Pinpoint the cell where the given text exists, returning its [X, Y] midpoint coordinate. 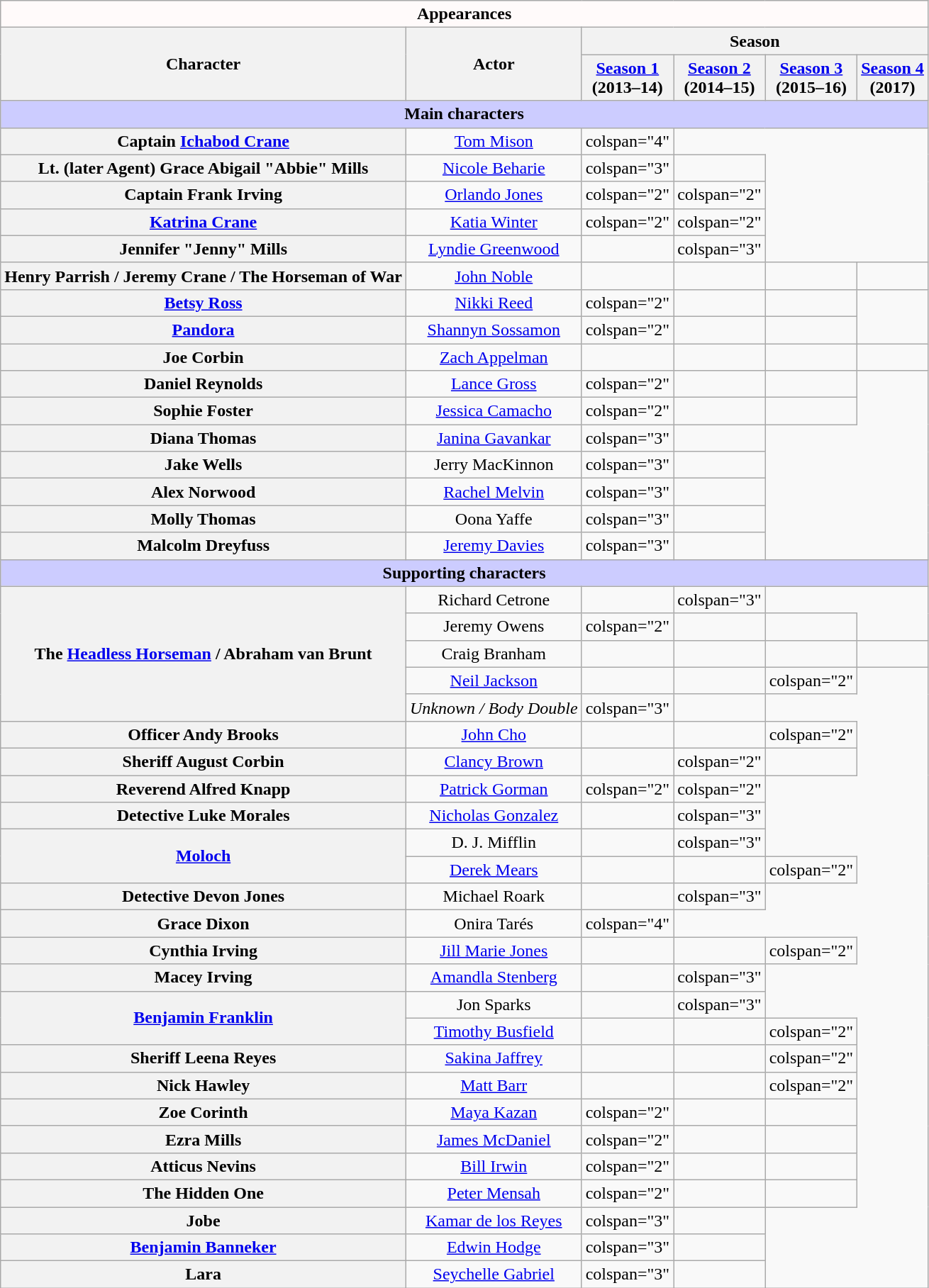
Daniel Reynolds [204, 384]
Betsy Ross [204, 303]
Nick Hawley [204, 1085]
Patrick Gorman [494, 789]
Kamar de los Reyes [494, 1220]
Sakina Jaffrey [494, 1058]
Benjamin Franklin [204, 1018]
Clancy Brown [494, 761]
Edwin Hodge [494, 1248]
James McDaniel [494, 1139]
Janina Gavankar [494, 438]
Nicole Beharie [494, 168]
Detective Devon Jones [204, 897]
Neil Jackson [494, 681]
Shannyn Sossamon [494, 330]
Alex Norwood [204, 492]
Jeremy Davies [494, 546]
Sophie Foster [204, 411]
Matt Barr [494, 1085]
Benjamin Banneker [204, 1248]
Cynthia Irving [204, 951]
Peter Mensah [494, 1193]
Macey Irving [204, 978]
Actor [494, 64]
Sheriff August Corbin [204, 761]
Unknown / Body Double [494, 707]
Moloch [204, 856]
Richard Cetrone [494, 600]
Zoe Corinth [204, 1112]
Michael Roark [494, 897]
Appearances [464, 14]
Molly Thomas [204, 519]
Nicholas Gonzalez [494, 816]
The Hidden One [204, 1193]
John Noble [494, 276]
Detective Luke Morales [204, 816]
Malcolm Dreyfuss [204, 546]
The Headless Horseman / Abraham van Brunt [204, 654]
Season [755, 41]
Season 4(2017) [893, 78]
Character [204, 64]
Onira Tarés [494, 924]
Tom Mison [494, 141]
Jon Sparks [494, 1004]
Jessica Camacho [494, 411]
Jill Marie Jones [494, 951]
Pandora [204, 330]
Reverend Alfred Knapp [204, 789]
Craig Branham [494, 654]
Bill Irwin [494, 1166]
Orlando Jones [494, 195]
Amandla Stenberg [494, 978]
Seychelle Gabriel [494, 1275]
Zach Appelman [494, 357]
Katia Winter [494, 222]
Katrina Crane [204, 222]
Lance Gross [494, 384]
Lyndie Greenwood [494, 249]
Derek Mears [494, 870]
Captain Frank Irving [204, 195]
Timothy Busfield [494, 1031]
Atticus Nevins [204, 1166]
Jennifer "Jenny" Mills [204, 249]
Lara [204, 1275]
Oona Yaffe [494, 519]
Sheriff Leena Reyes [204, 1058]
Diana Thomas [204, 438]
Joe Corbin [204, 357]
Season 3(2015–16) [811, 78]
Jerry MacKinnon [494, 465]
Ezra Mills [204, 1139]
D. J. Mifflin [494, 843]
Season 2(2014–15) [720, 78]
Season 1(2013–14) [628, 78]
Lt. (later Agent) Grace Abigail "Abbie" Mills [204, 168]
Jeremy Owens [494, 627]
Jake Wells [204, 465]
Maya Kazan [494, 1112]
Rachel Melvin [494, 492]
Captain Ichabod Crane [204, 141]
Main characters [464, 114]
Nikki Reed [494, 303]
John Cho [494, 734]
Supporting characters [464, 573]
Jobe [204, 1220]
Grace Dixon [204, 924]
Henry Parrish / Jeremy Crane / The Horseman of War [204, 276]
Officer Andy Brooks [204, 734]
